Capture the cell that displays the provided text and extract its [x, y] central coordinate. 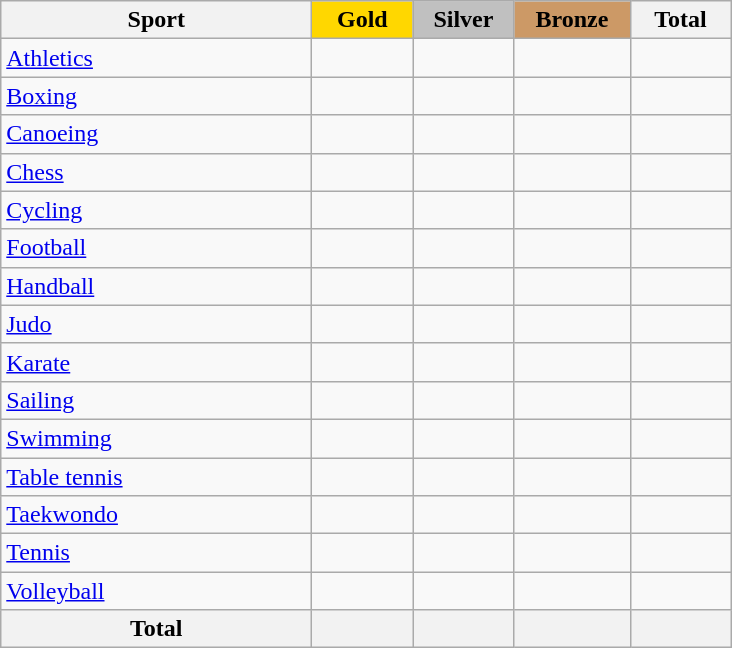
Gold [362, 20]
Table tennis [156, 477]
Boxing [156, 96]
Karate [156, 362]
Volleyball [156, 591]
Bronze [572, 20]
Swimming [156, 438]
Sport [156, 20]
Silver [464, 20]
Football [156, 248]
Canoeing [156, 134]
Sailing [156, 400]
Chess [156, 172]
Taekwondo [156, 515]
Judo [156, 324]
Cycling [156, 210]
Athletics [156, 58]
Handball [156, 286]
Tennis [156, 553]
